Return the [X, Y] coordinate for the center point of the cell that contains the specified text.  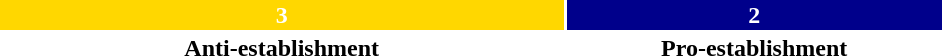
3 [282, 15]
2 [754, 15]
